From the cell containing the given text, extract its center point as [X, Y] coordinate. 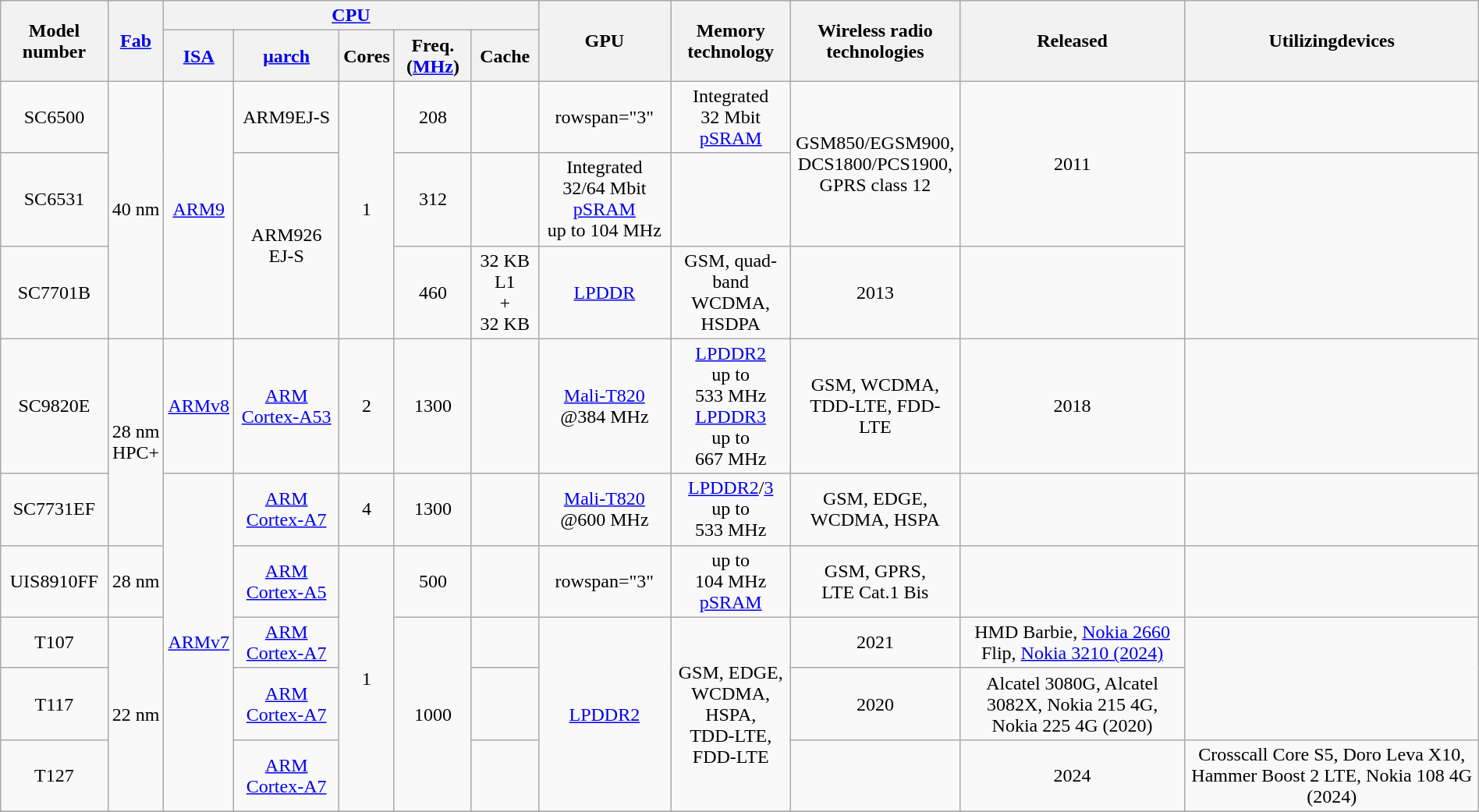
32 KB L1 + 32 KB [505, 292]
Alcatel 3080G, Alcatel 3082X, Nokia 215 4G, Nokia 225 4G (2020) [1072, 704]
Memory technology [731, 41]
Mali-T820 @600 MHz [605, 509]
ARM926EJ-S [287, 246]
SC9820E [55, 406]
GSM850/EGSM900, DCS1800/PCS1900, GPRS class 12 [875, 164]
T107 [55, 643]
Wireless radio technologies [875, 41]
4 [367, 509]
up to 104 MHz pSRAM [731, 581]
2 [367, 406]
ARMv8 [199, 406]
Integrated 32 Mbit pSRAM [731, 117]
Utilizingdevices [1332, 41]
2024 [1072, 775]
Model number [55, 41]
LPDDR2/3 up to 533 MHz [731, 509]
Cores [367, 56]
Released [1072, 41]
500 [432, 581]
LPDDR2 [605, 714]
312 [432, 200]
LPDDR2 up to 533 MHz LPDDR3 up to 667 MHz [731, 406]
ARM9EJ-S [287, 117]
T117 [55, 704]
LPDDR [605, 292]
208 [432, 117]
Integrated 32/64 Mbit pSRAM up to 104 MHz [605, 200]
2018 [1072, 406]
40 nm [136, 210]
GSM, EDGE, WCDMA, HSPA [875, 509]
CPU [351, 16]
ARM Cortex-A53 [287, 406]
GSM, EDGE, WCDMA, HSPA, TDD-LTE, FDD-LTE [731, 714]
2013 [875, 292]
ARM Cortex-A5 [287, 581]
ARM9 [199, 210]
2020 [875, 704]
1000 [432, 714]
Cache [505, 56]
22 nm [136, 714]
HMD Barbie, Nokia 2660 Flip, Nokia 3210 (2024) [1072, 643]
ISA [199, 56]
UIS8910FF [55, 581]
μarch [287, 56]
T127 [55, 775]
GSM, GPRS, LTE Cat.1 Bis [875, 581]
GPU [605, 41]
28 nm HPC+ [136, 441]
Fab [136, 41]
GSM, quad-band WCDMA, HSDPA [731, 292]
SC7701B [55, 292]
SC6531 [55, 200]
ARMv7 [199, 643]
28 nm [136, 581]
SC6500 [55, 117]
Mali-T820 @384 MHz [605, 406]
SC7731EF [55, 509]
2011 [1072, 164]
Freq. (MHz) [432, 56]
GSM, WCDMA, TDD-LTE, FDD-LTE [875, 406]
460 [432, 292]
Crosscall Core S5, Doro Leva X10, Hammer Boost 2 LTE, Nokia 108 4G (2024) [1332, 775]
2021 [875, 643]
